Find where the given text appears and provide that cell's center as [X, Y] coordinate. 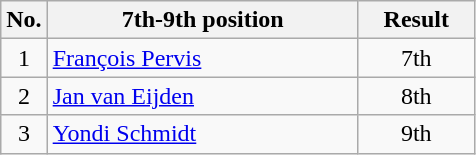
7th-9th position [202, 20]
7th [416, 58]
1 [24, 58]
Result [416, 20]
9th [416, 134]
Jan van Eijden [202, 96]
2 [24, 96]
François Pervis [202, 58]
Yondi Schmidt [202, 134]
No. [24, 20]
8th [416, 96]
3 [24, 134]
